Provide the [x, y] coordinate of the cell's center where the given text is located.  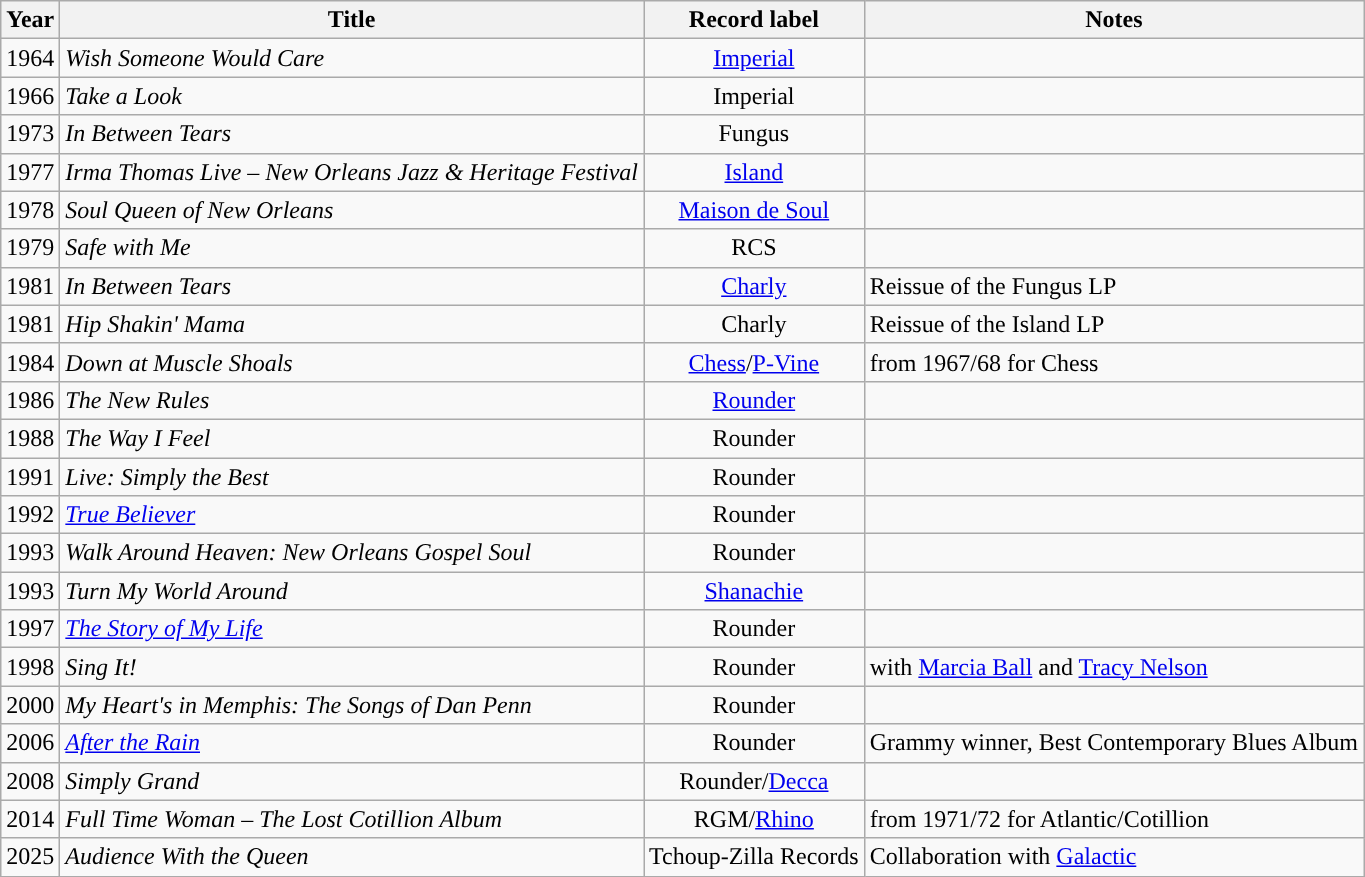
Grammy winner, Best Contemporary Blues Album [1114, 743]
The New Rules [352, 400]
Hip Shakin' Mama [352, 324]
Year [30, 20]
Rounder/Decca [754, 781]
Fungus [754, 134]
2000 [30, 705]
Audience With the Queen [352, 857]
Record label [754, 20]
1979 [30, 248]
Wish Someone Would Care [352, 58]
Notes [1114, 20]
1988 [30, 438]
Shanachie [754, 591]
Full Time Woman – The Lost Cotillion Album [352, 819]
Walk Around Heaven: New Orleans Gospel Soul [352, 553]
My Heart's in Memphis: The Songs of Dan Penn [352, 705]
The Story of My Life [352, 629]
Island [754, 172]
RCS [754, 248]
from 1971/72 for Atlantic/Cotillion [1114, 819]
Live: Simply the Best [352, 477]
2006 [30, 743]
1978 [30, 210]
Down at Muscle Shoals [352, 362]
Maison de Soul [754, 210]
1973 [30, 134]
Sing It! [352, 667]
1964 [30, 58]
Reissue of the Fungus LP [1114, 286]
1986 [30, 400]
2014 [30, 819]
1991 [30, 477]
from 1967/68 for Chess [1114, 362]
Reissue of the Island LP [1114, 324]
Turn My World Around [352, 591]
1997 [30, 629]
2025 [30, 857]
Irma Thomas Live – New Orleans Jazz & Heritage Festival [352, 172]
RGM/Rhino [754, 819]
Simply Grand [352, 781]
1992 [30, 515]
Safe with Me [352, 248]
2008 [30, 781]
Tchoup-Zilla Records [754, 857]
1966 [30, 96]
True Believer [352, 515]
After the Rain [352, 743]
Collaboration with Galactic [1114, 857]
1984 [30, 362]
Soul Queen of New Orleans [352, 210]
Title [352, 20]
Chess/P-Vine [754, 362]
Take a Look [352, 96]
1977 [30, 172]
1998 [30, 667]
with Marcia Ball and Tracy Nelson [1114, 667]
The Way I Feel [352, 438]
